For the text-containing cell, return its midpoint in [X, Y] coordinate format. 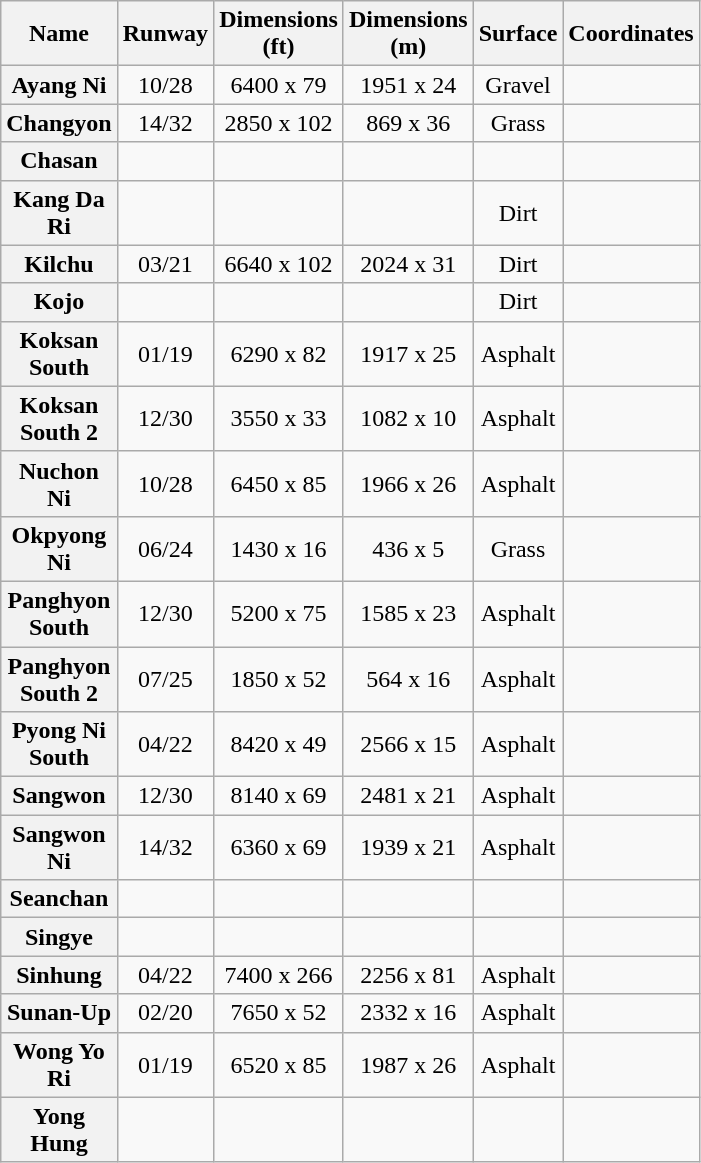
2024 x 31 [408, 264]
03/21 [165, 264]
1585 x 23 [408, 614]
02/20 [165, 1013]
Dimensions (m) [408, 34]
Surface [518, 34]
7400 x 266 [279, 975]
6360 x 69 [279, 848]
2566 x 15 [408, 744]
Nuchon Ni [59, 484]
Sangwon Ni [59, 848]
Wong Yo Ri [59, 1064]
436 x 5 [408, 548]
6520 x 85 [279, 1064]
Kojo [59, 302]
Ayang Ni [59, 85]
1082 x 10 [408, 418]
2481 x 21 [408, 796]
1966 x 26 [408, 484]
1917 x 25 [408, 354]
Panghyon South 2 [59, 678]
Okpyong Ni [59, 548]
06/24 [165, 548]
1987 x 26 [408, 1064]
Koksan South [59, 354]
1951 x 24 [408, 85]
Coordinates [631, 34]
Gravel [518, 85]
07/25 [165, 678]
Sangwon [59, 796]
Pyong Ni South [59, 744]
869 x 36 [408, 123]
Yong Hung [59, 1130]
3550 x 33 [279, 418]
Runway [165, 34]
8140 x 69 [279, 796]
6400 x 79 [279, 85]
Changyon [59, 123]
1850 x 52 [279, 678]
1939 x 21 [408, 848]
Koksan South 2 [59, 418]
564 x 16 [408, 678]
6450 x 85 [279, 484]
Chasan [59, 161]
2256 x 81 [408, 975]
Panghyon South [59, 614]
2332 x 16 [408, 1013]
Sinhung [59, 975]
2850 x 102 [279, 123]
Singye [59, 937]
Kang Da Ri [59, 212]
Kilchu [59, 264]
Seanchan [59, 899]
7650 x 52 [279, 1013]
5200 x 75 [279, 614]
Sunan-Up [59, 1013]
6290 x 82 [279, 354]
8420 x 49 [279, 744]
Dimensions (ft) [279, 34]
1430 x 16 [279, 548]
6640 x 102 [279, 264]
Name [59, 34]
